Pinpoint the cell where the given text exists, returning its (X, Y) midpoint coordinate. 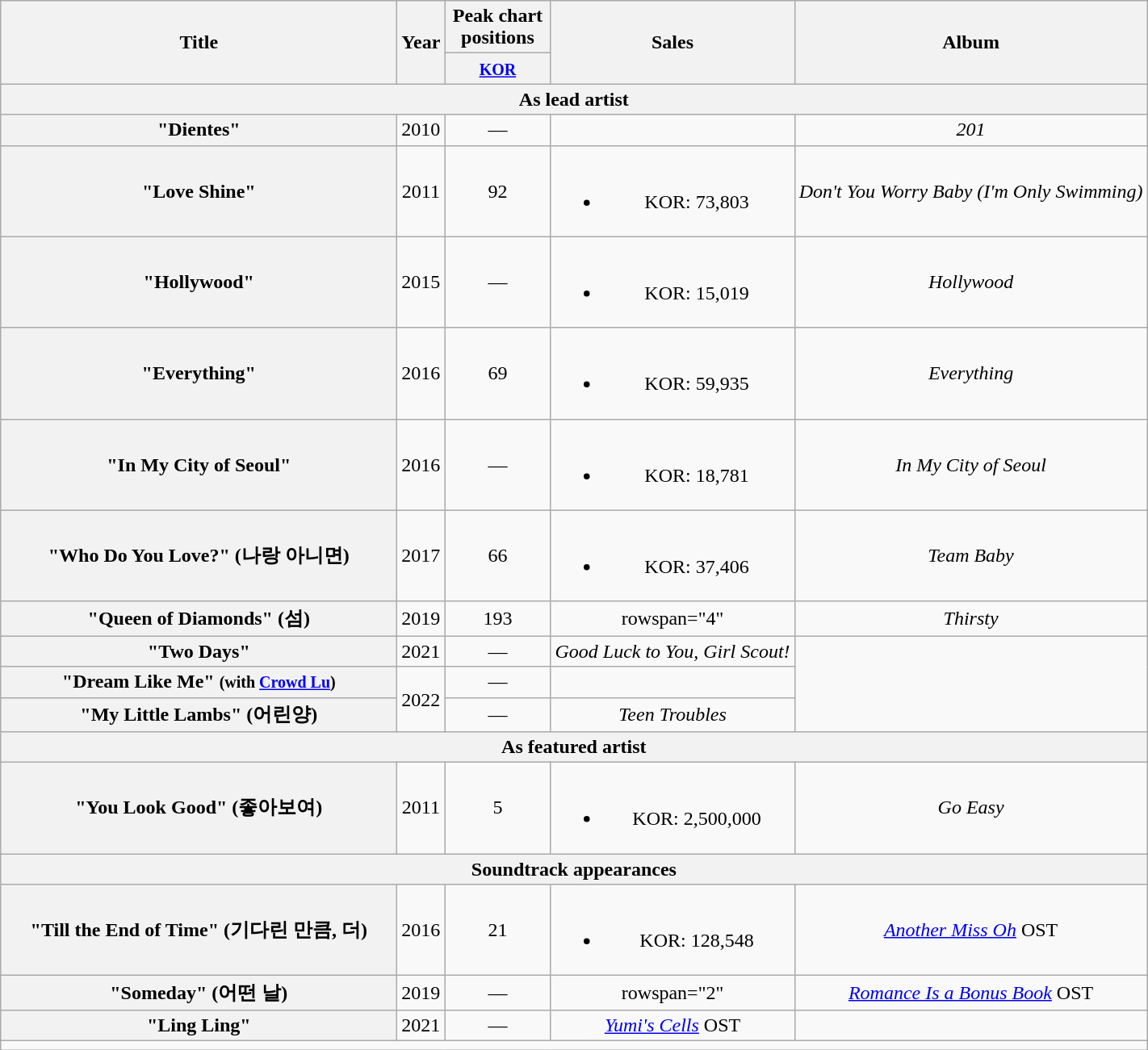
Teen Troubles (672, 715)
"Ling Ling" (199, 1025)
Hollywood (970, 282)
KOR: 59,935 (672, 373)
69 (497, 373)
Soundtrack appearances (574, 869)
"Who Do You Love?" (나랑 아니면) (199, 555)
"Love Shine" (199, 190)
KOR: 128,548 (672, 930)
rowspan="2" (672, 993)
Good Luck to You, Girl Scout! (672, 651)
KOR: 18,781 (672, 465)
Romance Is a Bonus Book OST (970, 993)
"Hollywood" (199, 282)
KOR (497, 69)
As featured artist (574, 747)
"Dream Like Me" (with Crowd Lu) (199, 682)
KOR: 2,500,000 (672, 809)
2017 (421, 555)
"Queen of Diamonds" (섬) (199, 618)
KOR: 73,803 (672, 190)
Everything (970, 373)
Thirsty (970, 618)
"Till the End of Time" (기다린 만큼, 더) (199, 930)
Year (421, 42)
"My Little Lambs" (어린양) (199, 715)
"Everything" (199, 373)
21 (497, 930)
Yumi's Cells OST (672, 1025)
Go Easy (970, 809)
Another Miss Oh OST (970, 930)
"Two Days" (199, 651)
KOR: 37,406 (672, 555)
Peak chart positions (497, 27)
92 (497, 190)
Title (199, 42)
5 (497, 809)
201 (970, 130)
As lead artist (574, 99)
Team Baby (970, 555)
"Dientes" (199, 130)
66 (497, 555)
Album (970, 42)
Don't You Worry Baby (I'm Only Swimming) (970, 190)
2015 (421, 282)
KOR: 15,019 (672, 282)
193 (497, 618)
In My City of Seoul (970, 465)
"Someday" (어떤 날) (199, 993)
"You Look Good" (좋아보여) (199, 809)
"In My City of Seoul" (199, 465)
rowspan="4" (672, 618)
2022 (421, 699)
2010 (421, 130)
Sales (672, 42)
